Return (X, Y) of the center of cell containing provided text 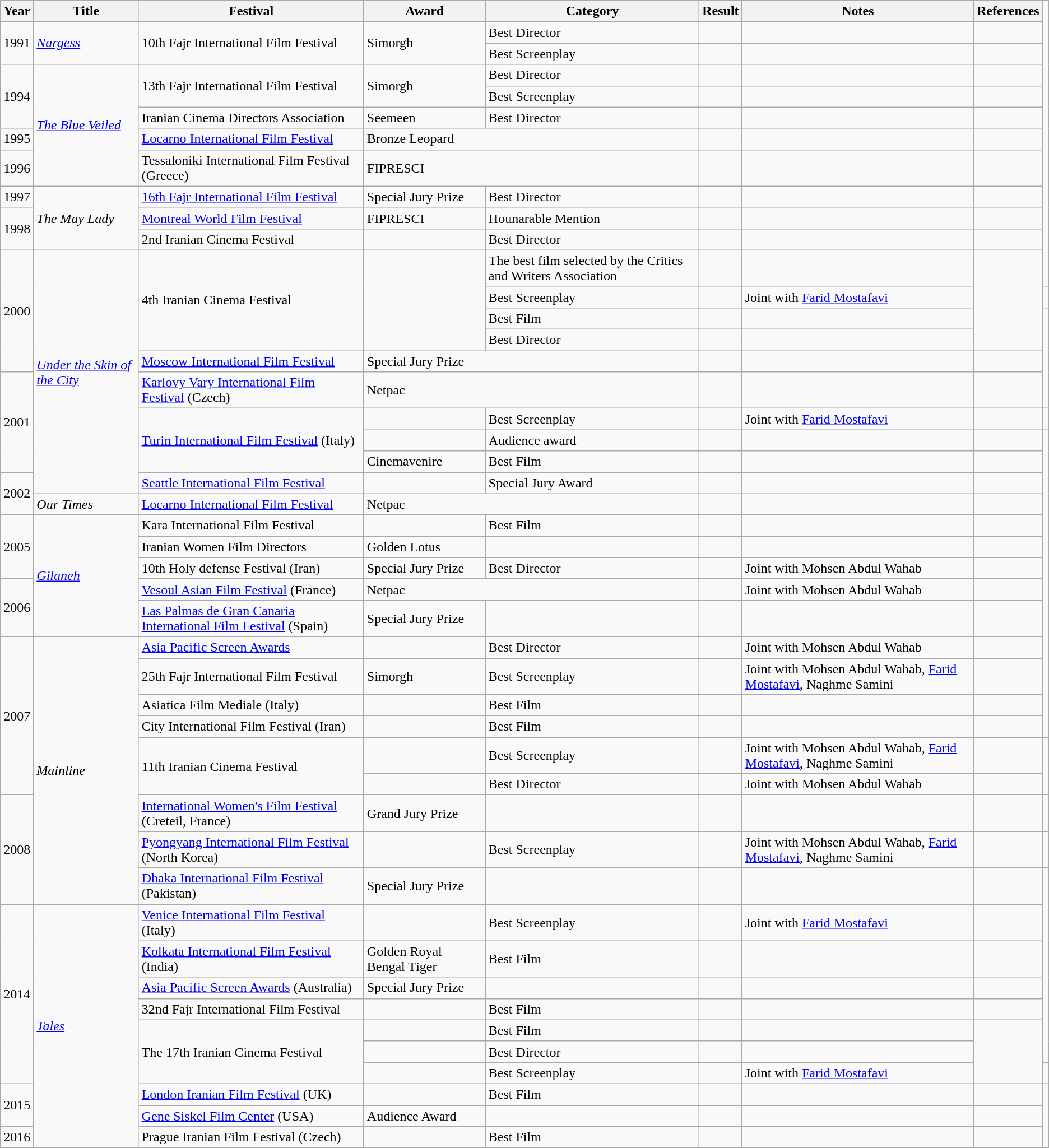
Nargess (86, 43)
Golden Royal Bengal Tiger (425, 959)
Vesoul Asian Film Festival (France) (251, 589)
Under the Skin of the City (86, 372)
2nd Iranian Cinema Festival (251, 239)
13th Fajr International Film Festival (251, 86)
The 17th Iranian Cinema Festival (251, 1052)
10th Holy defense Festival (Iran) (251, 568)
10th Fajr International Film Festival (251, 43)
16th Fajr International Film Festival (251, 197)
Seemeen (425, 118)
Result (721, 11)
2016 (17, 1137)
Bronze Leopard (531, 139)
2007 (17, 715)
1994 (17, 96)
1996 (17, 168)
Our Times (86, 504)
References (1009, 11)
Year (17, 11)
Cinemavenire (425, 462)
City International Film Festival (Iran) (251, 727)
Mainline (86, 770)
Audience Award (425, 1116)
Festival (251, 11)
Golden Lotus (425, 547)
2005 (17, 547)
Tales (86, 1026)
1995 (17, 139)
Title (86, 11)
4th Iranian Cinema Festival (251, 300)
2006 (17, 607)
1991 (17, 43)
Gene Siskel Film Center (USA) (251, 1116)
Moscow International Film Festival (251, 361)
Dhaka International Film Festival (Pakistan) (251, 886)
London Iranian Film Festival (UK) (251, 1094)
The Blue Veiled (86, 126)
2008 (17, 849)
Asiatica Film Mediale (Italy) (251, 705)
International Women's Film Festival (Creteil, France) (251, 814)
Special Jury Award (592, 483)
Gilaneh (86, 576)
Montreal World Film Festival (251, 218)
25th Fajr International Film Festival (251, 676)
Grand Jury Prize (425, 814)
Notes (857, 11)
The best film selected by the Critics and Writers Association (592, 268)
Asia Pacific Screen Awards (251, 647)
Iranian Cinema Directors Association (251, 118)
32nd Fajr International Film Festival (251, 1009)
Venice International Film Festival (Italy) (251, 922)
The May Lady (86, 218)
2015 (17, 1105)
2002 (17, 494)
2014 (17, 994)
1998 (17, 229)
Karlovy Vary International Film Festival (Czech) (251, 390)
Prague Iranian Film Festival (Czech) (251, 1137)
2001 (17, 422)
1997 (17, 197)
Tessaloniki International Film Festival (Greece) (251, 168)
Pyongyang International Film Festival (North Korea) (251, 849)
Las Palmas de Gran Canaria International Film Festival (Spain) (251, 619)
Kara International Film Festival (251, 526)
Audience award (592, 440)
Category (592, 11)
Asia Pacific Screen Awards (Australia) (251, 988)
Hounarable Mention (592, 218)
Kolkata International Film Festival (India) (251, 959)
Seattle International Film Festival (251, 483)
11th Iranian Cinema Festival (251, 766)
Turin International Film Festival (Italy) (251, 440)
Iranian Women Film Directors (251, 547)
2000 (17, 310)
Award (425, 11)
